Locate the cell with the specified text and output its (x, y) center coordinate. 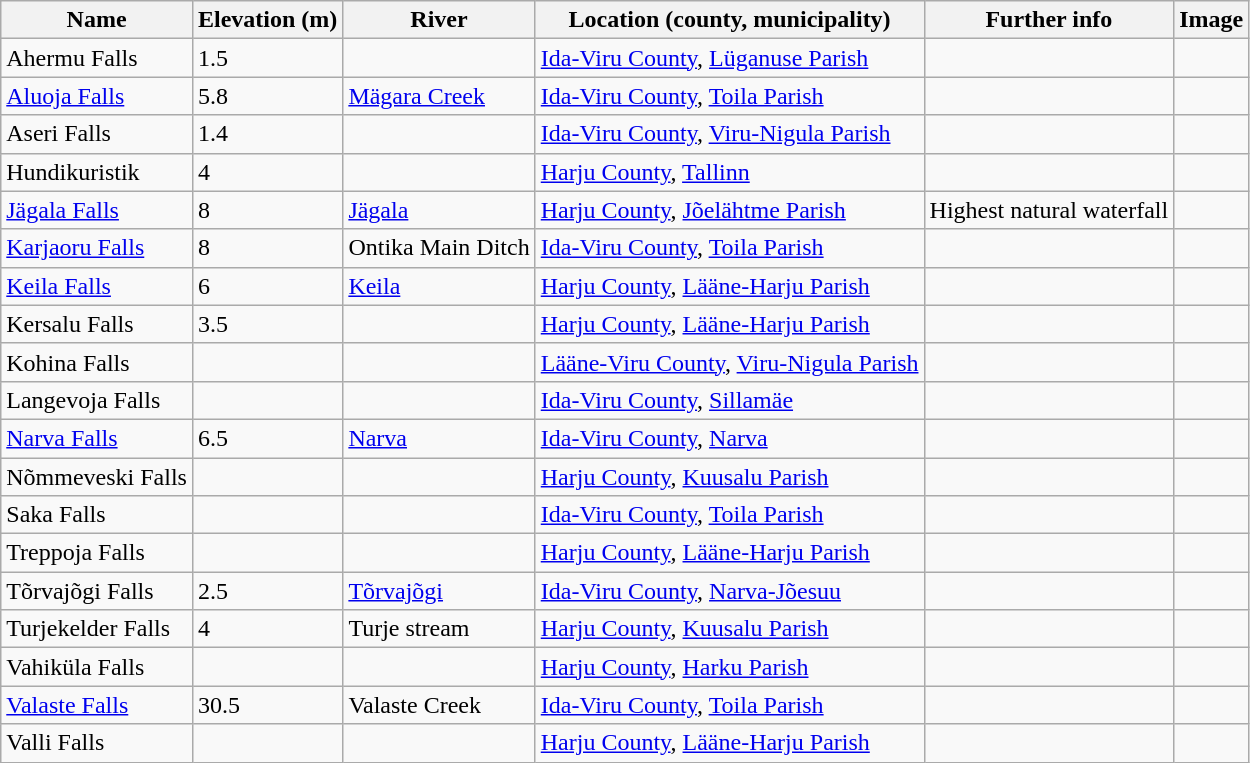
Ida-Viru County, Viru-Nigula Parish (730, 134)
Ida-Viru County, Narva (730, 438)
Turje stream (439, 629)
Harju County, Jõelähtme Parish (730, 210)
Aluoja Falls (97, 96)
Ida-Viru County, Lüganuse Parish (730, 58)
6 (267, 286)
Nõmmeveski Falls (97, 477)
Elevation (m) (267, 20)
6.5 (267, 438)
Keila (439, 286)
Ida-Viru County, Sillamäe (730, 400)
Vahiküla Falls (97, 667)
Kersalu Falls (97, 324)
Name (97, 20)
Tõrvajõgi (439, 591)
Keila Falls (97, 286)
Treppoja Falls (97, 553)
Harju County, Harku Parish (730, 667)
1.4 (267, 134)
30.5 (267, 705)
5.8 (267, 96)
Turjekelder Falls (97, 629)
Mägara Creek (439, 96)
Valaste Creek (439, 705)
Narva (439, 438)
River (439, 20)
Valli Falls (97, 743)
Image (1212, 20)
Lääne-Viru County, Viru-Nigula Parish (730, 362)
Ida-Viru County, Narva-Jõesuu (730, 591)
Highest natural waterfall (1049, 210)
Kohina Falls (97, 362)
Jägala (439, 210)
Ahermu Falls (97, 58)
Tõrvajõgi Falls (97, 591)
Jägala Falls (97, 210)
Saka Falls (97, 515)
Valaste Falls (97, 705)
Further info (1049, 20)
Harju County, Tallinn (730, 172)
Narva Falls (97, 438)
3.5 (267, 324)
Hundikuristik (97, 172)
Location (county, municipality) (730, 20)
2.5 (267, 591)
Langevoja Falls (97, 400)
Ontika Main Ditch (439, 248)
Karjaoru Falls (97, 248)
1.5 (267, 58)
Aseri Falls (97, 134)
